Detect which cell encompasses the target text, then output its (x, y) center coordinate. 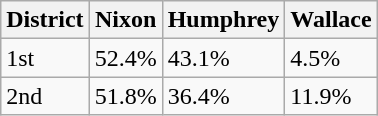
4.5% (331, 58)
51.8% (126, 96)
2nd (45, 96)
Humphrey (224, 20)
Nixon (126, 20)
District (45, 20)
11.9% (331, 96)
Wallace (331, 20)
43.1% (224, 58)
1st (45, 58)
52.4% (126, 58)
36.4% (224, 96)
